For the text-containing cell, return its midpoint in (x, y) coordinate format. 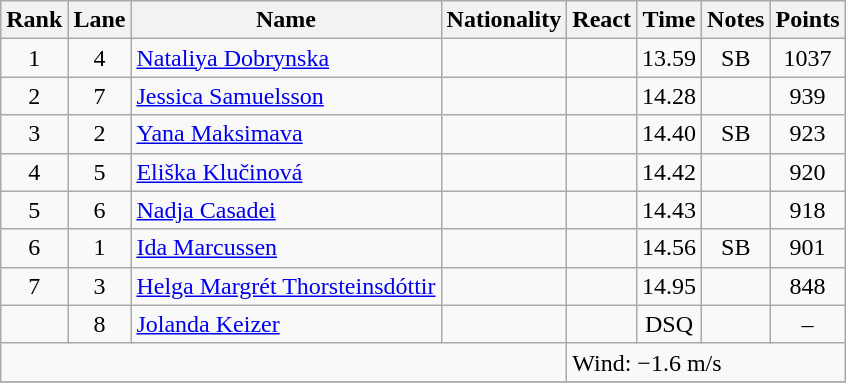
939 (808, 96)
Lane (100, 20)
React (602, 20)
Jessica Samuelsson (286, 96)
14.28 (668, 96)
– (808, 324)
1037 (808, 58)
Wind: −1.6 m/s (706, 362)
Notes (736, 20)
Yana Maksimava (286, 134)
Nadja Casadei (286, 210)
Eliška Klučinová (286, 172)
14.42 (668, 172)
Name (286, 20)
918 (808, 210)
901 (808, 248)
14.95 (668, 286)
8 (100, 324)
923 (808, 134)
14.43 (668, 210)
848 (808, 286)
Points (808, 20)
920 (808, 172)
Nationality (504, 20)
14.56 (668, 248)
Ida Marcussen (286, 248)
DSQ (668, 324)
Nataliya Dobrynska (286, 58)
Time (668, 20)
Helga Margrét Thorsteinsdóttir (286, 286)
14.40 (668, 134)
Rank (34, 20)
13.59 (668, 58)
Jolanda Keizer (286, 324)
